Pinpoint the cell where the given text exists, returning its [x, y] midpoint coordinate. 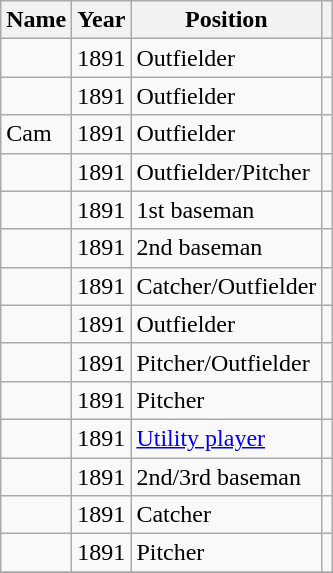
2nd/3rd baseman [226, 477]
Year [102, 20]
2nd baseman [226, 248]
Position [226, 20]
Name [36, 20]
Cam [36, 134]
1st baseman [226, 210]
Utility player [226, 438]
Catcher/Outfielder [226, 286]
Outfielder/Pitcher [226, 172]
Catcher [226, 515]
Pitcher/Outfielder [226, 362]
